Find where the given text appears and provide that cell's center as (x, y) coordinate. 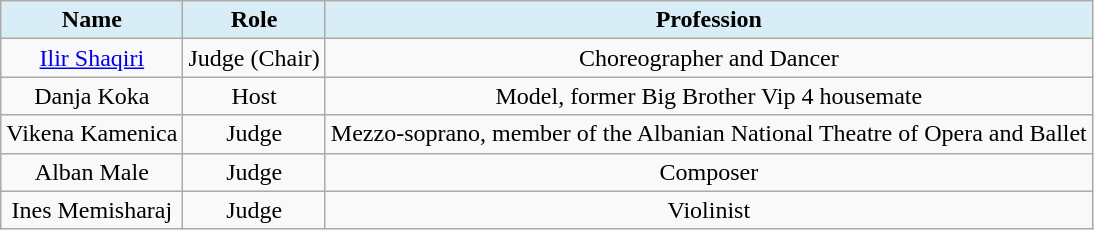
Mezzo-soprano, member of the Albanian National Theatre of Opera and Ballet (708, 134)
Choreographer and Dancer (708, 58)
Danja Koka (92, 96)
Name (92, 20)
Ilir Shaqiri (92, 58)
Vikena Kamenica (92, 134)
Judge (Chair) (254, 58)
Alban Male (92, 172)
Profession (708, 20)
Composer (708, 172)
Model, former Big Brother Vip 4 housemate (708, 96)
Ines Memisharaj (92, 210)
Host (254, 96)
Role (254, 20)
Violinist (708, 210)
